Return the (x, y) coordinate for the center point of the cell that contains the specified text.  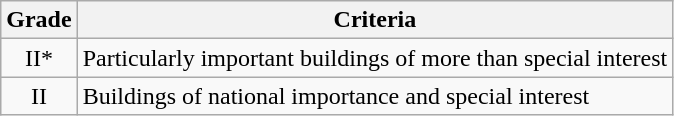
II* (39, 58)
II (39, 96)
Buildings of national importance and special interest (375, 96)
Particularly important buildings of more than special interest (375, 58)
Criteria (375, 20)
Grade (39, 20)
